Locate the cell with the specified text and output its (X, Y) center coordinate. 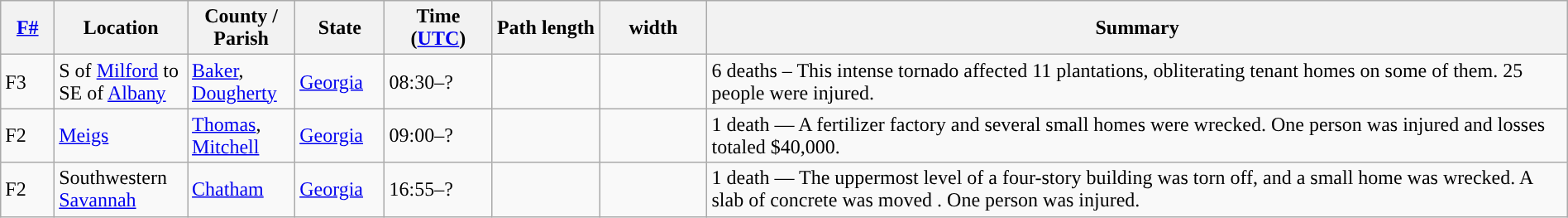
Thomas, Mitchell (241, 136)
Location (121, 28)
1 death — A fertilizer factory and several small homes were wrecked. One person was injured and losses totaled $40,000. (1137, 136)
Baker, Dougherty (241, 81)
Meigs (121, 136)
Chatham (241, 189)
F3 (28, 81)
width (653, 28)
Path length (546, 28)
County / Parish (241, 28)
Time (UTC) (438, 28)
State (340, 28)
6 deaths – This intense tornado affected 11 plantations, obliterating tenant homes on some of them. 25 people were injured. (1137, 81)
S of Milford to SE of Albany (121, 81)
Southwestern Savannah (121, 189)
Summary (1137, 28)
08:30–? (438, 81)
09:00–? (438, 136)
F# (28, 28)
16:55–? (438, 189)
